Locate the cell with the specified text and output its (X, Y) center coordinate. 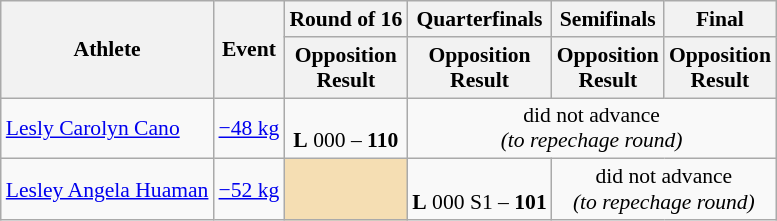
−52 kg (248, 190)
L 000 – 110 (346, 128)
Round of 16 (346, 19)
−48 kg (248, 128)
L 000 S1 – 101 (479, 190)
Final (720, 19)
Lesly Carolyn Cano (108, 128)
Quarterfinals (479, 19)
Semifinals (608, 19)
Athlete (108, 50)
Lesley Angela Huaman (108, 190)
Event (248, 50)
